Output the [x, y] coordinate of the center of the cell containing the given text.  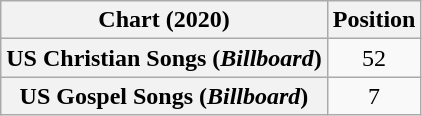
52 [374, 58]
Position [374, 20]
Chart (2020) [164, 20]
US Christian Songs (Billboard) [164, 58]
7 [374, 96]
US Gospel Songs (Billboard) [164, 96]
